Pinpoint the cell where the given text exists, returning its [x, y] midpoint coordinate. 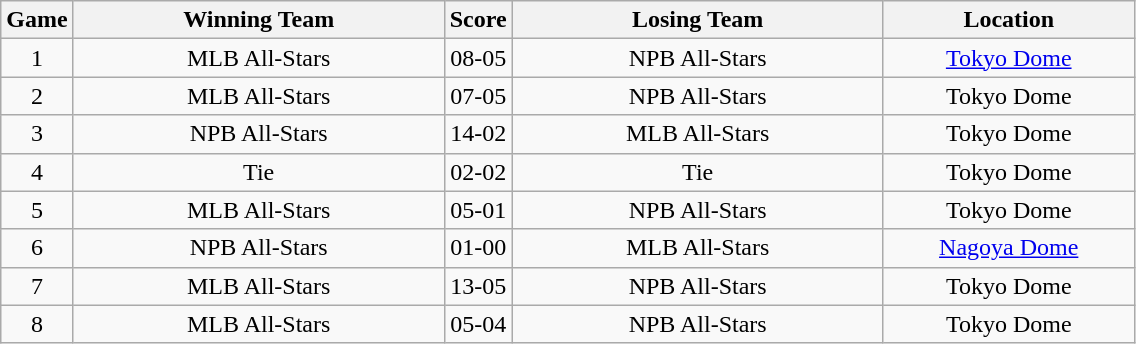
Location [1008, 20]
08-05 [478, 58]
02-02 [478, 172]
5 [37, 210]
14-02 [478, 134]
Game [37, 20]
1 [37, 58]
07-05 [478, 96]
8 [37, 324]
05-04 [478, 324]
6 [37, 248]
01-00 [478, 248]
Winning Team [258, 20]
4 [37, 172]
Score [478, 20]
2 [37, 96]
13-05 [478, 286]
3 [37, 134]
7 [37, 286]
05-01 [478, 210]
Nagoya Dome [1008, 248]
Losing Team [698, 20]
